Find where the given text appears and provide that cell's center as [x, y] coordinate. 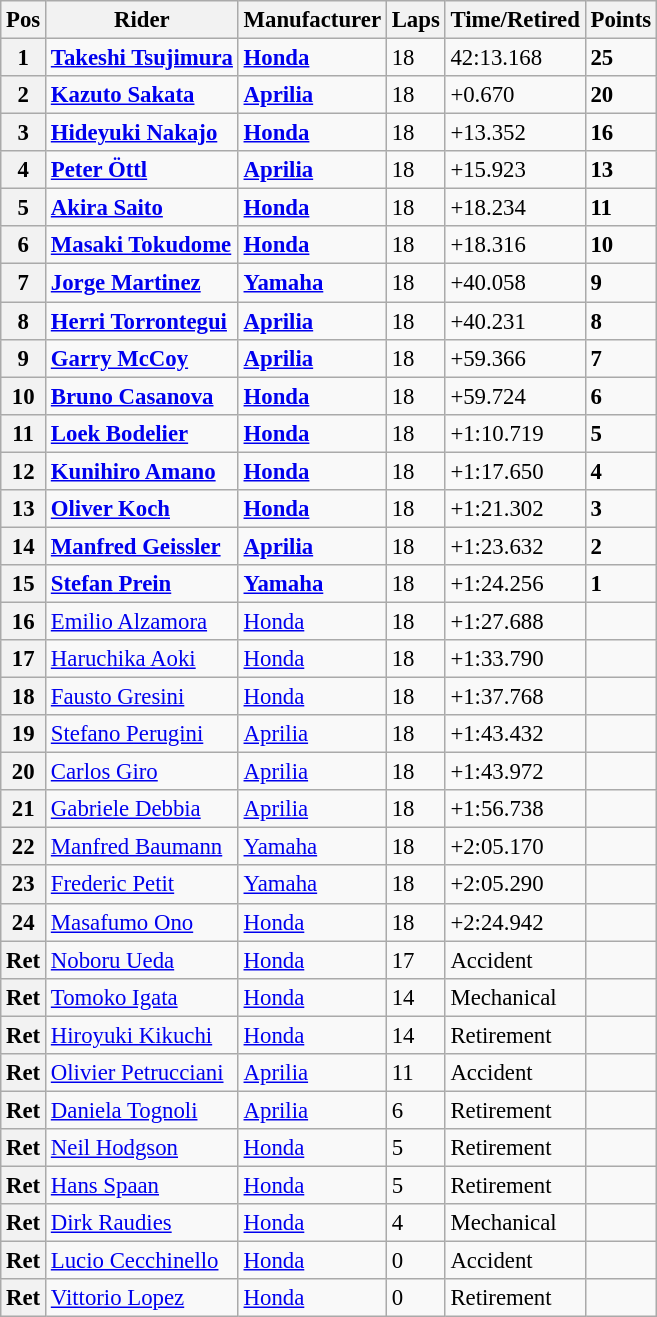
+59.724 [515, 396]
Loek Bodelier [142, 433]
25 [620, 58]
+18.234 [515, 208]
Laps [416, 20]
+1:24.256 [515, 584]
+1:33.790 [515, 659]
+1:23.632 [515, 546]
+2:05.170 [515, 847]
Carlos Giro [142, 772]
12 [24, 471]
Rider [142, 20]
+1:43.432 [515, 734]
Emilio Alzamora [142, 621]
+1:27.688 [515, 621]
Hideyuki Nakajo [142, 133]
Kazuto Sakata [142, 95]
42:13.168 [515, 58]
+1:10.719 [515, 433]
Hiroyuki Kikuchi [142, 1035]
Stefan Prein [142, 584]
24 [24, 922]
Tomoko Igata [142, 997]
+15.923 [515, 170]
21 [24, 809]
22 [24, 847]
Olivier Petrucciani [142, 1073]
+40.231 [515, 321]
Manufacturer [312, 20]
Masaki Tokudome [142, 245]
+18.316 [515, 245]
15 [24, 584]
+13.352 [515, 133]
Noboru Ueda [142, 960]
Manfred Baumann [142, 847]
+1:43.972 [515, 772]
+59.366 [515, 358]
Peter Öttl [142, 170]
Kunihiro Amano [142, 471]
Hans Spaan [142, 1185]
Frederic Petit [142, 885]
Neil Hodgson [142, 1148]
+1:17.650 [515, 471]
Gabriele Debbia [142, 809]
+2:05.290 [515, 885]
23 [24, 885]
+0.670 [515, 95]
+1:56.738 [515, 809]
Points [620, 20]
Time/Retired [515, 20]
+2:24.942 [515, 922]
Vittorio Lopez [142, 1298]
Garry McCoy [142, 358]
19 [24, 734]
+40.058 [515, 283]
Masafumo Ono [142, 922]
Herri Torrontegui [142, 321]
Bruno Casanova [142, 396]
Manfred Geissler [142, 546]
Oliver Koch [142, 509]
+1:37.768 [515, 697]
Pos [24, 20]
Daniela Tognoli [142, 1110]
Dirk Raudies [142, 1223]
Fausto Gresini [142, 697]
Stefano Perugini [142, 734]
Haruchika Aoki [142, 659]
Takeshi Tsujimura [142, 58]
Lucio Cecchinello [142, 1261]
Akira Saito [142, 208]
Jorge Martinez [142, 283]
+1:21.302 [515, 509]
